For the text-containing cell, return its midpoint in (X, Y) coordinate format. 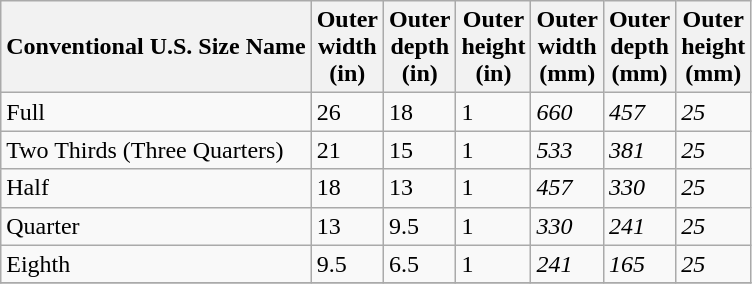
Two Thirds (Three Quarters) (156, 150)
381 (639, 150)
165 (639, 264)
Half (156, 188)
533 (567, 150)
660 (567, 112)
Outerdepth(in) (420, 47)
Outerwidth(mm) (567, 47)
Outerdepth(mm) (639, 47)
21 (347, 150)
Outerwidth(in) (347, 47)
26 (347, 112)
Eighth (156, 264)
15 (420, 150)
Outerheight(in) (494, 47)
Full (156, 112)
Quarter (156, 226)
Conventional U.S. Size Name (156, 47)
Outerheight(mm) (714, 47)
6.5 (420, 264)
